Locate the cell with the specified text and output its (x, y) center coordinate. 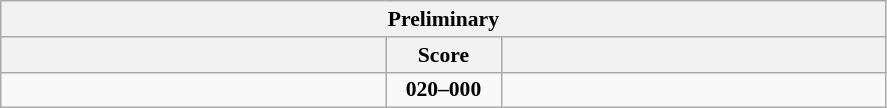
Preliminary (444, 19)
020–000 (444, 90)
Score (444, 55)
